Determine the (x, y) coordinate at the center of the cell enclosing the given text.  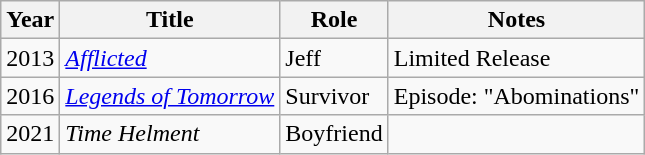
Legends of Tomorrow (170, 96)
2021 (30, 134)
Time Helment (170, 134)
Notes (516, 20)
Title (170, 20)
Survivor (334, 96)
Episode: "Abominations" (516, 96)
Limited Release (516, 58)
Year (30, 20)
Boyfriend (334, 134)
2013 (30, 58)
Afflicted (170, 58)
2016 (30, 96)
Jeff (334, 58)
Role (334, 20)
